For the text-containing cell, return its midpoint in (x, y) coordinate format. 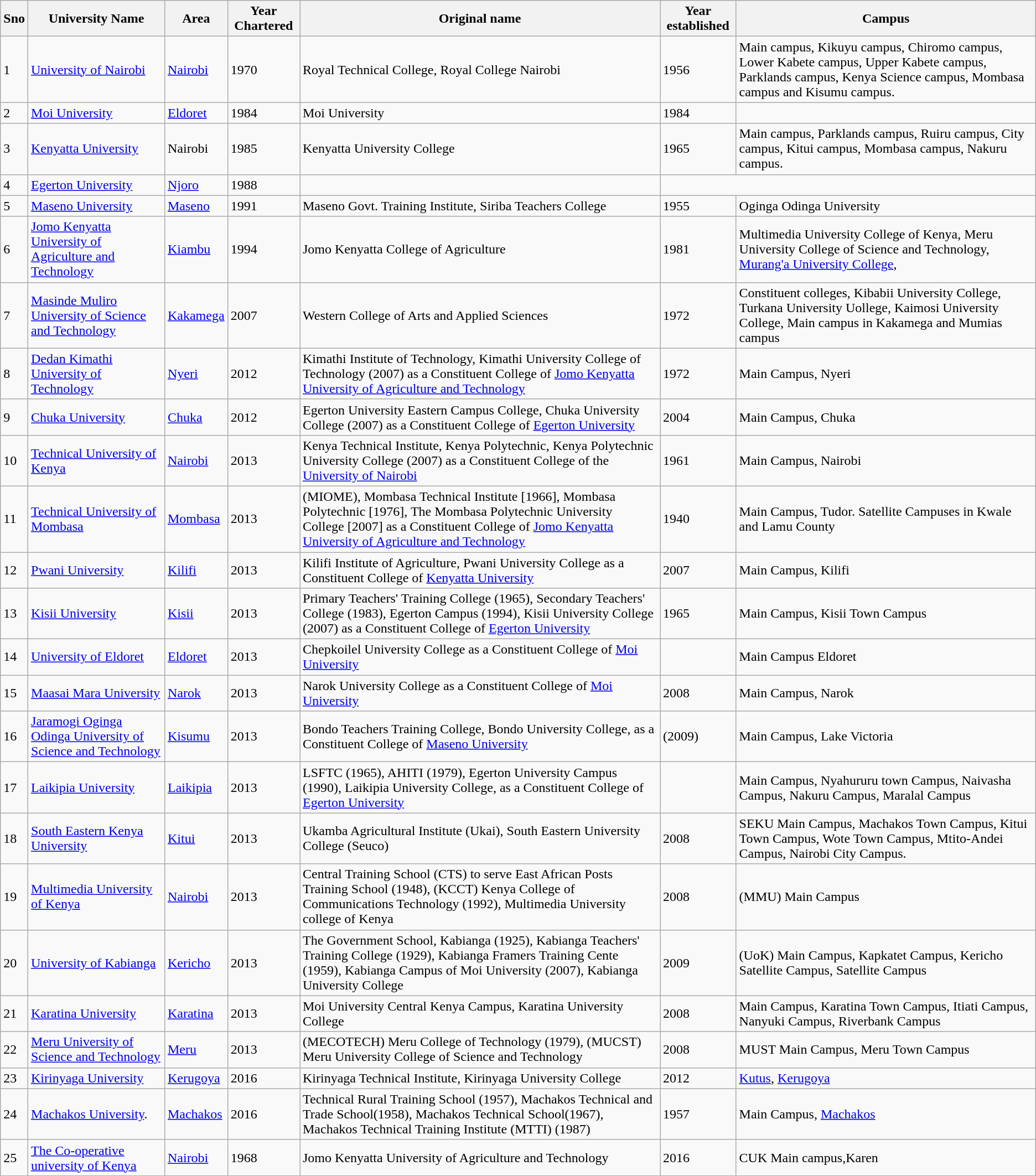
LSFTC (1965), AHITI (1979), Egerton University Campus (1990), Laikipia University College, as a Constituent College of Egerton University (480, 788)
Main Campus, Machakos (885, 1114)
Kisii (196, 614)
Multimedia University College of Kenya, Meru University College of Science and Technology, Murang'a University College, (885, 249)
Main Campus Eldoret (885, 657)
Kenyatta University (96, 149)
1991 (263, 206)
17 (14, 788)
Main Campus, Karatina Town Campus, Itiati Campus, Nanyuki Campus, Riverbank Campus (885, 1014)
23 (14, 1078)
1957 (698, 1114)
University of Eldoret (96, 657)
(2009) (698, 737)
18 (14, 838)
The Co-operative university of Kenya (96, 1158)
Meru University of Science and Technology (96, 1049)
Kirinyaga University (96, 1078)
Main Campus, Kilifi (885, 570)
Kenya Technical Institute, Kenya Polytechnic, Kenya Polytechnic University College (2007) as a Constituent College of the University of Nairobi (480, 460)
22 (14, 1049)
Original name (480, 19)
Kakamega (196, 315)
1985 (263, 149)
Chepkoilel University College as a Constituent College of Moi University (480, 657)
Campus (885, 19)
Sno (14, 19)
Multimedia University of Kenya (96, 897)
1970 (263, 70)
Chuka (196, 417)
10 (14, 460)
Laikipia (196, 788)
Kiambu (196, 249)
Ukamba Agricultural Institute (Ukai), South Eastern University College (Seuco) (480, 838)
Bondo Teachers Training College, Bondo University College, as a Constituent College of Maseno University (480, 737)
1968 (263, 1158)
(MMU) Main Campus (885, 897)
Main Campus, Nyeri (885, 374)
Kerugoya (196, 1078)
2004 (698, 417)
21 (14, 1014)
Egerton University (96, 185)
20 (14, 963)
Main campus, Parklands campus, Ruiru campus, City campus, Kitui campus, Mombasa campus, Nakuru campus. (885, 149)
19 (14, 897)
13 (14, 614)
Western College of Arts and Applied Sciences (480, 315)
Oginga Odinga University (885, 206)
Maseno Govt. Training Institute, Siriba Teachers College (480, 206)
Laikipia University (96, 788)
6 (14, 249)
1994 (263, 249)
1981 (698, 249)
Area (196, 19)
Main Campus, Lake Victoria (885, 737)
(UoK) Main Campus, Kapkatet Campus, Kericho Satellite Campus, Satellite Campus (885, 963)
1 (14, 70)
Year Chartered (263, 19)
Year established (698, 19)
1961 (698, 460)
Main Campus, Narok (885, 693)
1988 (263, 185)
Kisumu (196, 737)
Chuka University (96, 417)
South Eastern Kenya University (96, 838)
14 (14, 657)
Dedan Kimathi University of Technology (96, 374)
Constituent colleges, Kibabii University College, Turkana University Uollege, Kaimosi University College, Main campus in Kakamega and Mumias campus (885, 315)
Mombasa (196, 519)
Machakos (196, 1114)
Maasai Mara University (96, 693)
CUK Main campus,Karen (885, 1158)
Kitui (196, 838)
2 (14, 113)
Technical University of Kenya (96, 460)
Narok (196, 693)
Pwani University (96, 570)
1940 (698, 519)
25 (14, 1158)
8 (14, 374)
3 (14, 149)
12 (14, 570)
Maseno (196, 206)
2009 (698, 963)
Main Campus, Chuka (885, 417)
SEKU Main Campus, Machakos Town Campus, Kitui Town Campus, Wote Town Campus, Mtito-Andei Campus, Nairobi City Campus. (885, 838)
Njoro (196, 185)
Main Campus, Kisii Town Campus (885, 614)
Kilifi (196, 570)
9 (14, 417)
(MECOTECH) Meru College of Technology (1979), (MUCST) Meru University College of Science and Technology (480, 1049)
Kutus, Kerugoya (885, 1078)
MUST Main Campus, Meru Town Campus (885, 1049)
5 (14, 206)
University Name (96, 19)
Meru (196, 1049)
Kenyatta University College (480, 149)
Jomo Kenyatta College of Agriculture (480, 249)
16 (14, 737)
Karatina University (96, 1014)
11 (14, 519)
Jaramogi Oginga Odinga University of Science and Technology (96, 737)
7 (14, 315)
Kirinyaga Technical Institute, Kirinyaga University College (480, 1078)
Main Campus, Tudor. Satellite Campuses in Kwale and Lamu County (885, 519)
Masinde Muliro University of Science and Technology (96, 315)
Technical University of Mombasa (96, 519)
15 (14, 693)
Main Campus, Nyahururu town Campus, Naivasha Campus, Nakuru Campus, Maralal Campus (885, 788)
Moi University Central Kenya Campus, Karatina University College (480, 1014)
24 (14, 1114)
4 (14, 185)
Maseno University (96, 206)
Kilifi Institute of Agriculture, Pwani University College as a Constituent College of Kenyatta University (480, 570)
Narok University College as a Constituent College of Moi University (480, 693)
Main Campus, Nairobi (885, 460)
Kericho (196, 963)
Egerton University Eastern Campus College, Chuka University College (2007) as a Constituent College of Egerton University (480, 417)
1955 (698, 206)
University of Kabianga (96, 963)
Nyeri (196, 374)
Royal Technical College, Royal College Nairobi (480, 70)
Machakos University. (96, 1114)
1956 (698, 70)
University of Nairobi (96, 70)
Kisii University (96, 614)
Karatina (196, 1014)
